Pinpoint the cell where the given text exists, returning its [x, y] midpoint coordinate. 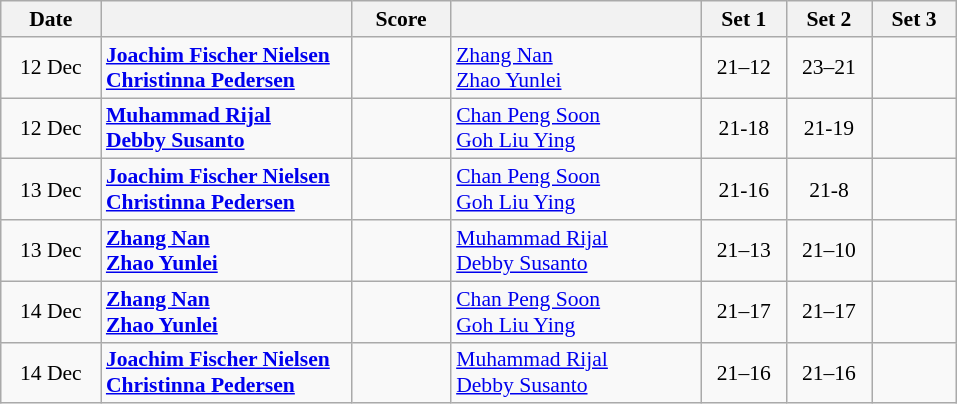
21-16 [744, 190]
21-18 [744, 128]
21–12 [744, 68]
Set 3 [914, 19]
21–13 [744, 250]
Set 2 [828, 19]
Set 1 [744, 19]
Date [51, 19]
21–10 [828, 250]
21-8 [828, 190]
21-19 [828, 128]
Score [401, 19]
23–21 [828, 68]
